From the cell containing the given text, extract its center point as [X, Y] coordinate. 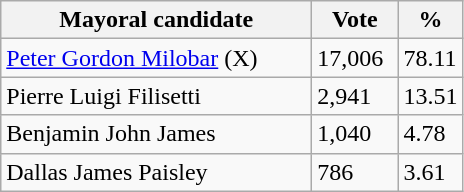
% [430, 20]
786 [355, 172]
Vote [355, 20]
2,941 [355, 96]
78.11 [430, 58]
4.78 [430, 134]
1,040 [355, 134]
17,006 [355, 58]
Peter Gordon Milobar (X) [156, 58]
Benjamin John James [156, 134]
3.61 [430, 172]
Dallas James Paisley [156, 172]
Pierre Luigi Filisetti [156, 96]
13.51 [430, 96]
Mayoral candidate [156, 20]
